Pinpoint the cell where the given text exists, returning its [x, y] midpoint coordinate. 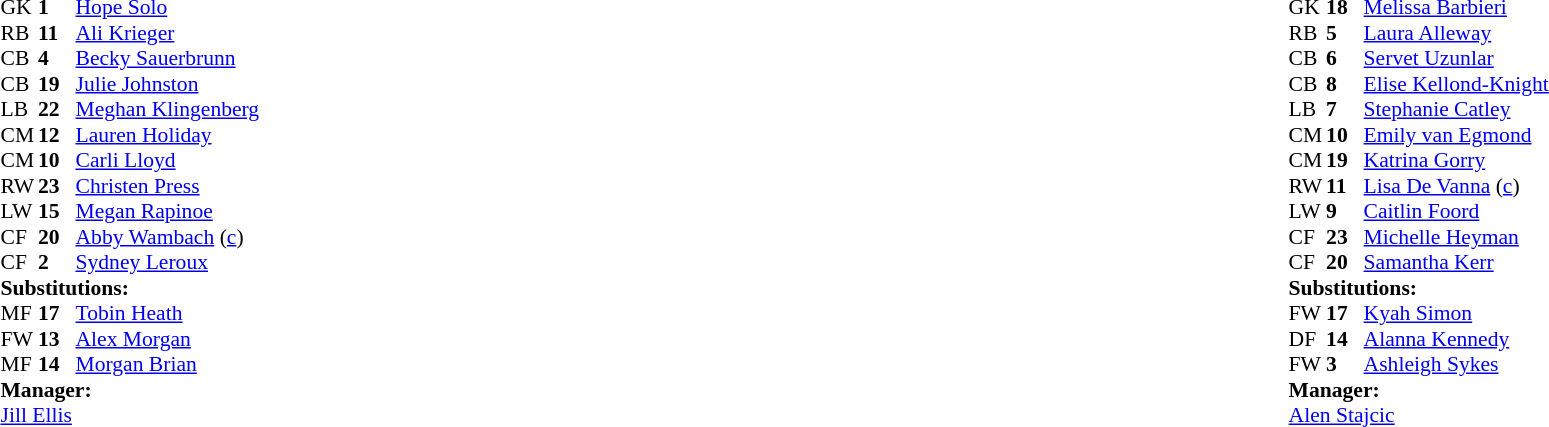
8 [1345, 84]
15 [57, 211]
Laura Alleway [1456, 33]
Ashleigh Sykes [1456, 365]
Samantha Kerr [1456, 263]
Elise Kellond-Knight [1456, 84]
2 [57, 263]
Alex Morgan [168, 339]
Caitlin Foord [1456, 211]
4 [57, 59]
Emily van Egmond [1456, 135]
Abby Wambach (c) [168, 237]
9 [1345, 211]
Michelle Heyman [1456, 237]
6 [1345, 59]
13 [57, 339]
7 [1345, 109]
Christen Press [168, 186]
22 [57, 109]
5 [1345, 33]
Ali Krieger [168, 33]
Sydney Leroux [168, 263]
Kyah Simon [1456, 313]
Lisa De Vanna (c) [1456, 186]
Stephanie Catley [1456, 109]
Alanna Kennedy [1456, 339]
Servet Uzunlar [1456, 59]
DF [1308, 339]
Megan Rapinoe [168, 211]
Katrina Gorry [1456, 161]
Meghan Klingenberg [168, 109]
Julie Johnston [168, 84]
Morgan Brian [168, 365]
Tobin Heath [168, 313]
Lauren Holiday [168, 135]
Becky Sauerbrunn [168, 59]
3 [1345, 365]
12 [57, 135]
Carli Lloyd [168, 161]
